Return [X, Y] of the center of cell containing provided text 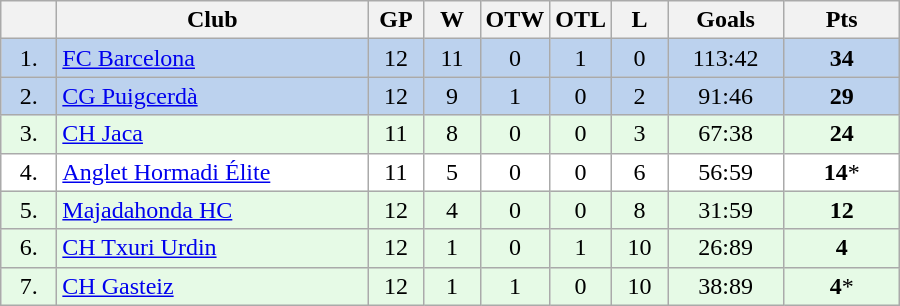
56:59 [726, 172]
14* [842, 172]
CH Txuri Urdin [212, 248]
34 [842, 58]
4* [842, 286]
26:89 [726, 248]
L [640, 20]
Goals [726, 20]
2 [640, 96]
CH Gasteiz [212, 286]
31:59 [726, 210]
Pts [842, 20]
Anglet Hormadi Élite [212, 172]
91:46 [726, 96]
CH Jaca [212, 134]
7. [29, 286]
Majadahonda HC [212, 210]
W [452, 20]
4. [29, 172]
OTL [581, 20]
6. [29, 248]
5 [452, 172]
9 [452, 96]
3. [29, 134]
29 [842, 96]
24 [842, 134]
GP [396, 20]
6 [640, 172]
Club [212, 20]
67:38 [726, 134]
CG Puigcerdà [212, 96]
OTW [515, 20]
5. [29, 210]
1. [29, 58]
2. [29, 96]
38:89 [726, 286]
3 [640, 134]
113:42 [726, 58]
FC Barcelona [212, 58]
